Provide the [x, y] coordinate of the cell's center where the given text is located.  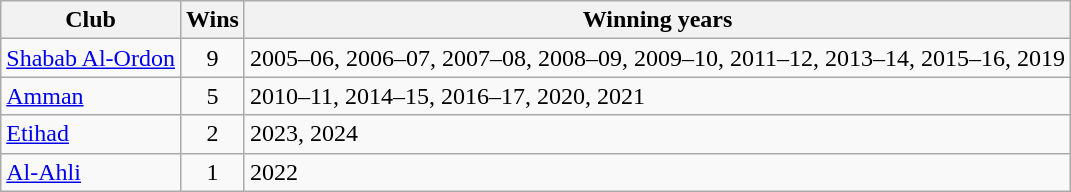
2005–06, 2006–07, 2007–08, 2008–09, 2009–10, 2011–12, 2013–14, 2015–16, 2019 [657, 58]
Amman [91, 96]
Etihad [91, 134]
2023, 2024 [657, 134]
Wins [212, 20]
Shabab Al-Ordon [91, 58]
2022 [657, 172]
Winning years [657, 20]
Club [91, 20]
9 [212, 58]
5 [212, 96]
1 [212, 172]
2010–11, 2014–15, 2016–17, 2020, 2021 [657, 96]
Al-Ahli [91, 172]
2 [212, 134]
